Return [X, Y] of the center of cell containing provided text 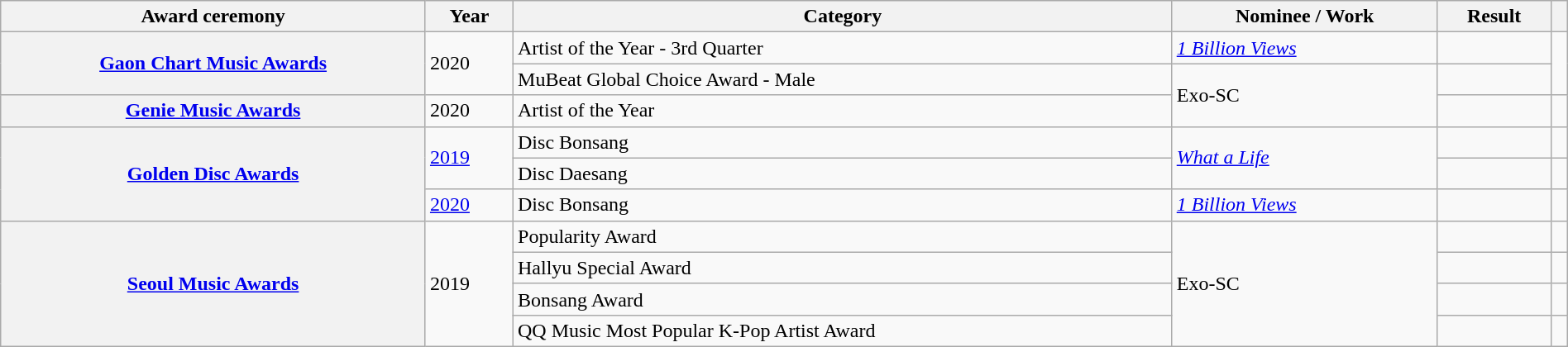
Golden Disc Awards [213, 173]
Popularity Award [844, 236]
Disc Daesang [844, 173]
QQ Music Most Popular K-Pop Artist Award [844, 330]
Category [844, 17]
Bonsang Award [844, 299]
Artist of the Year - 3rd Quarter [844, 48]
Hallyu Special Award [844, 268]
What a Life [1305, 158]
Year [469, 17]
Result [1494, 17]
Award ceremony [213, 17]
Genie Music Awards [213, 111]
Nominee / Work [1305, 17]
Artist of the Year [844, 111]
MuBeat Global Choice Award - Male [844, 79]
Seoul Music Awards [213, 283]
Gaon Chart Music Awards [213, 64]
